Capture the cell that displays the provided text and extract its (x, y) central coordinate. 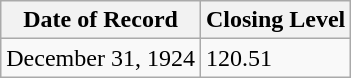
Closing Level (275, 20)
120.51 (275, 58)
December 31, 1924 (101, 58)
Date of Record (101, 20)
